Identify which cell holds the provided text, then report its (x, y) central coordinate. 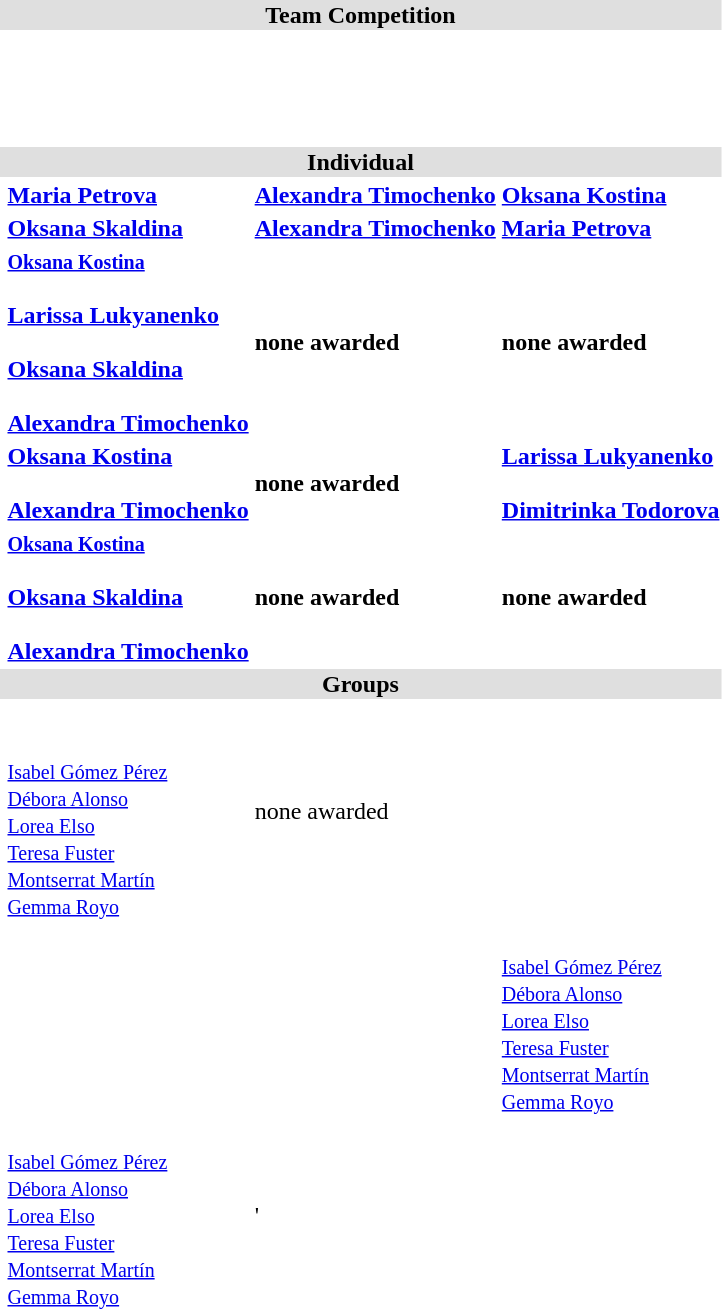
Oksana KostinaOksana SkaldinaAlexandra Timochenko (128, 597)
Groups (360, 684)
Oksana KostinaAlexandra Timochenko (128, 483)
Oksana Kostina (610, 195)
Larissa LukyanenkoDimitrinka Todorova (610, 483)
Team Competition (360, 15)
Individual (360, 162)
Oksana Skaldina (128, 228)
Oksana KostinaLarissa LukyanenkoOksana SkaldinaAlexandra Timochenko (128, 342)
